Pinpoint the cell where the given text exists, returning its (X, Y) midpoint coordinate. 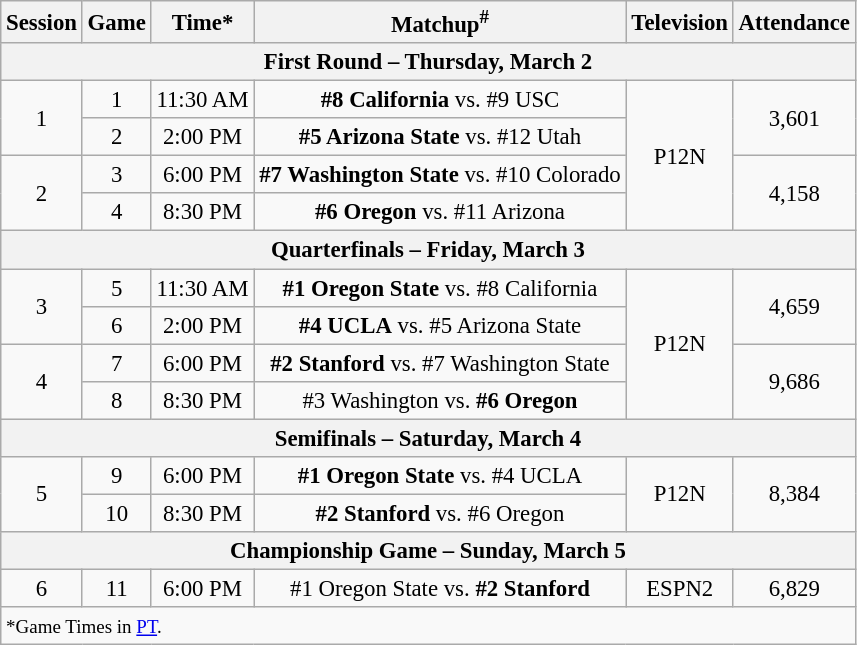
9,686 (794, 382)
#2 Stanford vs. #6 Oregon (440, 513)
Time* (202, 22)
#3 Washington vs. #6 Oregon (440, 400)
8 (116, 400)
Attendance (794, 22)
*Game Times in PT. (428, 626)
#7 Washington State vs. #10 Colorado (440, 175)
4,659 (794, 306)
3,601 (794, 118)
Semifinals – Saturday, March 4 (428, 438)
#1 Oregon State vs. #2 Stanford (440, 588)
Game (116, 22)
Television (680, 22)
6,829 (794, 588)
7 (116, 363)
8,384 (794, 494)
First Round – Thursday, March 2 (428, 62)
#1 Oregon State vs. #8 California (440, 288)
#6 Oregon vs. #11 Arizona (440, 213)
ESPN2 (680, 588)
Session (42, 22)
11 (116, 588)
9 (116, 476)
#8 California vs. #9 USC (440, 100)
#1 Oregon State vs. #4 UCLA (440, 476)
10 (116, 513)
#4 UCLA vs. #5 Arizona State (440, 325)
#2 Stanford vs. #7 Washington State (440, 363)
Quarterfinals – Friday, March 3 (428, 250)
4,158 (794, 194)
Matchup# (440, 22)
#5 Arizona State vs. #12 Utah (440, 137)
Championship Game – Sunday, March 5 (428, 551)
